Locate the cell with the specified text and output its (X, Y) center coordinate. 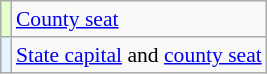
State capital and county seat (139, 55)
County seat (139, 19)
